Return [X, Y] of the center of cell containing provided text 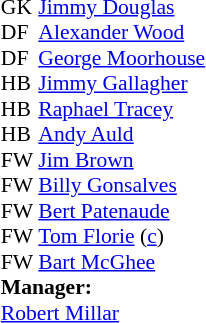
Jimmy Gallagher [122, 83]
George Moorhouse [122, 58]
Raphael Tracey [122, 109]
Billy Gonsalves [122, 185]
Bart McGhee [122, 262]
Jim Brown [122, 160]
Andy Auld [122, 135]
Tom Florie (c) [122, 237]
Alexander Wood [122, 33]
Bert Patenaude [122, 211]
Manager: [103, 287]
